Return [X, Y] of the center of cell containing provided text 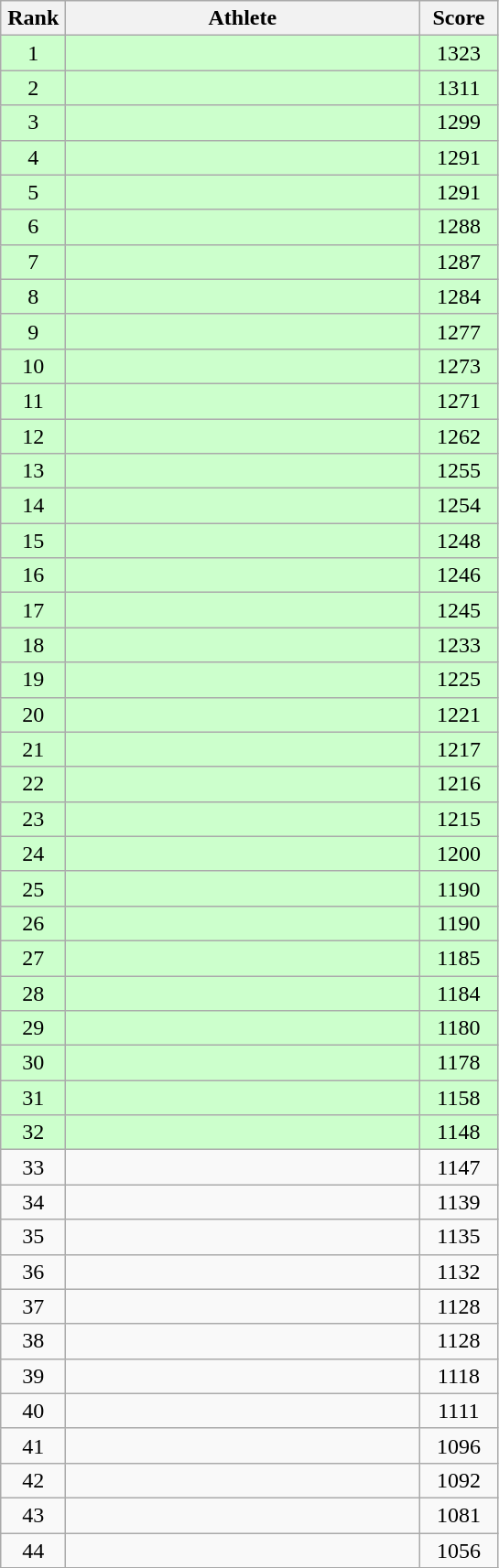
1215 [459, 819]
1262 [459, 436]
18 [33, 645]
11 [33, 401]
29 [33, 1028]
1 [33, 53]
1323 [459, 53]
1311 [459, 88]
1056 [459, 1551]
1225 [459, 680]
1233 [459, 645]
7 [33, 262]
14 [33, 506]
32 [33, 1133]
1217 [459, 749]
34 [33, 1202]
1284 [459, 296]
1081 [459, 1515]
1096 [459, 1445]
1092 [459, 1480]
36 [33, 1272]
Score [459, 18]
20 [33, 714]
35 [33, 1237]
1221 [459, 714]
4 [33, 157]
Athlete [243, 18]
1254 [459, 506]
6 [33, 227]
2 [33, 88]
1111 [459, 1411]
1245 [459, 610]
1299 [459, 123]
1132 [459, 1272]
5 [33, 192]
38 [33, 1341]
1287 [459, 262]
31 [33, 1098]
40 [33, 1411]
9 [33, 331]
26 [33, 923]
1180 [459, 1028]
24 [33, 854]
1246 [459, 575]
3 [33, 123]
28 [33, 993]
16 [33, 575]
37 [33, 1306]
23 [33, 819]
25 [33, 888]
27 [33, 958]
15 [33, 541]
10 [33, 366]
22 [33, 784]
1288 [459, 227]
33 [33, 1167]
8 [33, 296]
39 [33, 1376]
1277 [459, 331]
43 [33, 1515]
1216 [459, 784]
30 [33, 1063]
17 [33, 610]
1273 [459, 366]
1158 [459, 1098]
1200 [459, 854]
44 [33, 1551]
21 [33, 749]
1135 [459, 1237]
1139 [459, 1202]
12 [33, 436]
42 [33, 1480]
13 [33, 471]
1255 [459, 471]
1271 [459, 401]
Rank [33, 18]
41 [33, 1445]
1147 [459, 1167]
1148 [459, 1133]
1184 [459, 993]
1178 [459, 1063]
1248 [459, 541]
19 [33, 680]
1185 [459, 958]
1118 [459, 1376]
